Search for the cell housing the specified text and yield its [x, y] center coordinate. 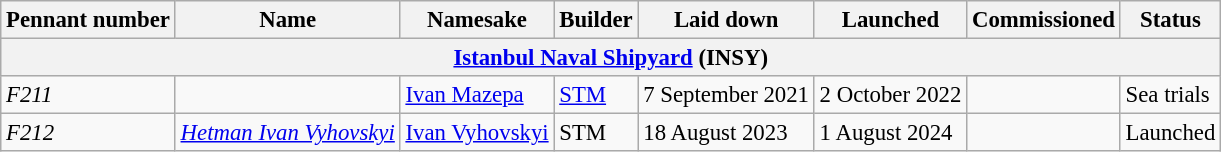
Builder [596, 20]
Istanbul Naval Shipyard (INSY) [611, 58]
1 August 2024 [890, 133]
2 October 2022 [890, 95]
Hetman Ivan Vyhovskyi [288, 133]
Laid down [726, 20]
Commissioned [1044, 20]
F212 [88, 133]
Name [288, 20]
Status [1170, 20]
F211 [88, 95]
18 August 2023 [726, 133]
Pennant number [88, 20]
Ivan Mazepa [477, 95]
Ivan Vyhovskyi [477, 133]
7 September 2021 [726, 95]
Sea trials [1170, 95]
Namesake [477, 20]
